For the text-containing cell, return its midpoint in (x, y) coordinate format. 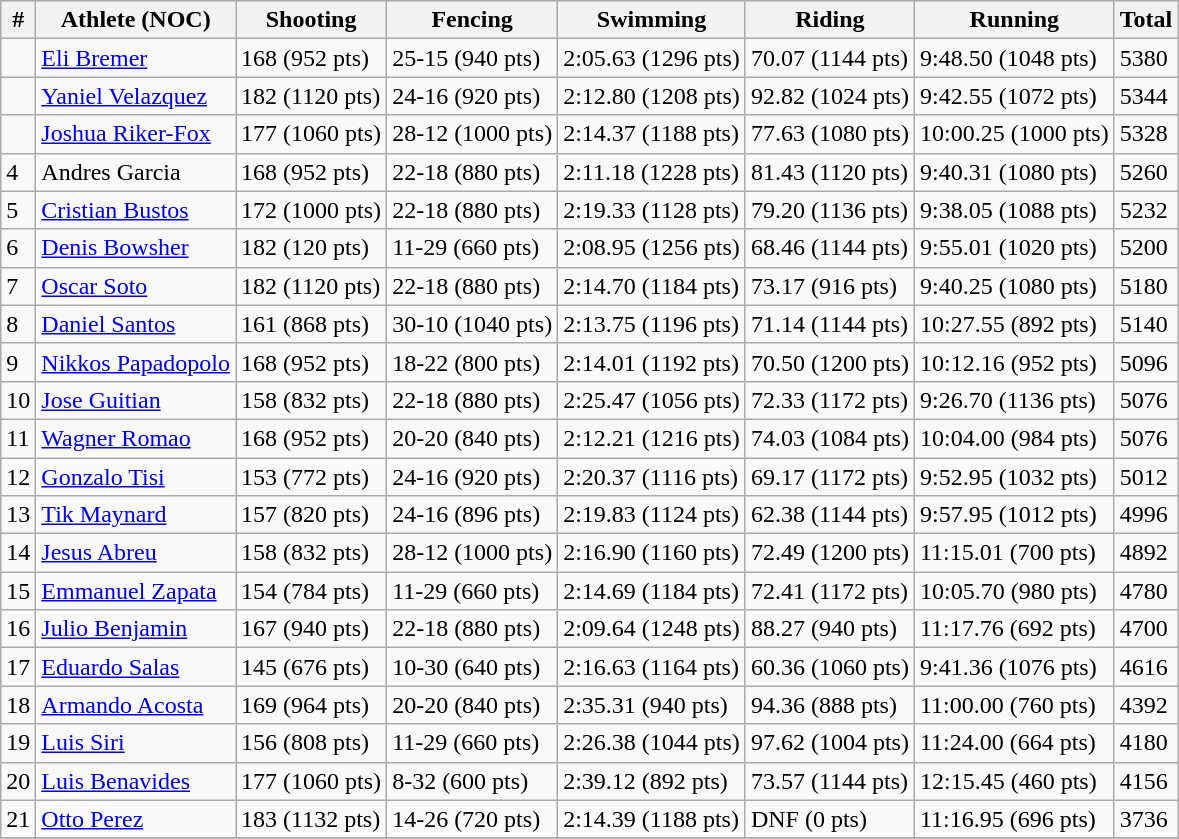
20 (18, 781)
182 (120 pts) (312, 248)
10-30 (640 pts) (472, 667)
5380 (1146, 58)
Running (1014, 20)
9:38.05 (1088 pts) (1014, 210)
4892 (1146, 553)
Oscar Soto (136, 286)
5 (18, 210)
9:40.31 (1080 pts) (1014, 172)
62.38 (1144 pts) (830, 515)
30-10 (1040 pts) (472, 324)
2:12.80 (1208 pts) (652, 96)
4 (18, 172)
Joshua Riker-Fox (136, 134)
6 (18, 248)
9:55.01 (1020 pts) (1014, 248)
5232 (1146, 210)
Yaniel Velazquez (136, 96)
5140 (1146, 324)
21 (18, 819)
2:13.75 (1196 pts) (652, 324)
2:25.47 (1056 pts) (652, 400)
2:39.12 (892 pts) (652, 781)
# (18, 20)
25-15 (940 pts) (472, 58)
72.33 (1172 pts) (830, 400)
12:15.45 (460 pts) (1014, 781)
172 (1000 pts) (312, 210)
10:00.25 (1000 pts) (1014, 134)
70.50 (1200 pts) (830, 362)
153 (772 pts) (312, 477)
10:05.70 (980 pts) (1014, 591)
2:14.01 (1192 pts) (652, 362)
69.17 (1172 pts) (830, 477)
10 (18, 400)
2:16.63 (1164 pts) (652, 667)
Daniel Santos (136, 324)
4156 (1146, 781)
Wagner Romao (136, 438)
9:40.25 (1080 pts) (1014, 286)
94.36 (888 pts) (830, 705)
9:57.95 (1012 pts) (1014, 515)
77.63 (1080 pts) (830, 134)
5096 (1146, 362)
68.46 (1144 pts) (830, 248)
4700 (1146, 629)
12 (18, 477)
154 (784 pts) (312, 591)
11 (18, 438)
74.03 (1084 pts) (830, 438)
DNF (0 pts) (830, 819)
161 (868 pts) (312, 324)
Luis Siri (136, 743)
5200 (1146, 248)
17 (18, 667)
11:24.00 (664 pts) (1014, 743)
7 (18, 286)
Otto Perez (136, 819)
11:16.95 (696 pts) (1014, 819)
Jose Guitian (136, 400)
71.14 (1144 pts) (830, 324)
145 (676 pts) (312, 667)
72.41 (1172 pts) (830, 591)
169 (964 pts) (312, 705)
10:27.55 (892 pts) (1014, 324)
5260 (1146, 172)
8-32 (600 pts) (472, 781)
73.57 (1144 pts) (830, 781)
2:14.69 (1184 pts) (652, 591)
183 (1132 pts) (312, 819)
156 (808 pts) (312, 743)
Shooting (312, 20)
10:12.16 (952 pts) (1014, 362)
2:11.18 (1228 pts) (652, 172)
9:42.55 (1072 pts) (1014, 96)
4780 (1146, 591)
2:08.95 (1256 pts) (652, 248)
2:19.83 (1124 pts) (652, 515)
14-26 (720 pts) (472, 819)
9:48.50 (1048 pts) (1014, 58)
79.20 (1136 pts) (830, 210)
2:14.39 (1188 pts) (652, 819)
9 (18, 362)
9:26.70 (1136 pts) (1014, 400)
5180 (1146, 286)
70.07 (1144 pts) (830, 58)
2:26.38 (1044 pts) (652, 743)
15 (18, 591)
9:52.95 (1032 pts) (1014, 477)
2:09.64 (1248 pts) (652, 629)
4180 (1146, 743)
3736 (1146, 819)
2:16.90 (1160 pts) (652, 553)
Eli Bremer (136, 58)
18 (18, 705)
2:05.63 (1296 pts) (652, 58)
Denis Bowsher (136, 248)
Riding (830, 20)
18-22 (800 pts) (472, 362)
Emmanuel Zapata (136, 591)
167 (940 pts) (312, 629)
Tik Maynard (136, 515)
19 (18, 743)
2:12.21 (1216 pts) (652, 438)
2:19.33 (1128 pts) (652, 210)
2:14.70 (1184 pts) (652, 286)
Armando Acosta (136, 705)
13 (18, 515)
Cristian Bustos (136, 210)
24-16 (896 pts) (472, 515)
11:00.00 (760 pts) (1014, 705)
Jesus Abreu (136, 553)
Fencing (472, 20)
Julio Benjamin (136, 629)
Total (1146, 20)
11:17.76 (692 pts) (1014, 629)
9:41.36 (1076 pts) (1014, 667)
73.17 (916 pts) (830, 286)
5012 (1146, 477)
92.82 (1024 pts) (830, 96)
2:14.37 (1188 pts) (652, 134)
Luis Benavides (136, 781)
4996 (1146, 515)
5344 (1146, 96)
14 (18, 553)
72.49 (1200 pts) (830, 553)
97.62 (1004 pts) (830, 743)
Gonzalo Tisi (136, 477)
Andres Garcia (136, 172)
Athlete (NOC) (136, 20)
2:35.31 (940 pts) (652, 705)
Swimming (652, 20)
81.43 (1120 pts) (830, 172)
4616 (1146, 667)
10:04.00 (984 pts) (1014, 438)
Nikkos Papadopolo (136, 362)
88.27 (940 pts) (830, 629)
157 (820 pts) (312, 515)
5328 (1146, 134)
16 (18, 629)
60.36 (1060 pts) (830, 667)
2:20.37 (1116 pts) (652, 477)
Eduardo Salas (136, 667)
4392 (1146, 705)
11:15.01 (700 pts) (1014, 553)
8 (18, 324)
